Search for the cell housing the specified text and yield its [x, y] center coordinate. 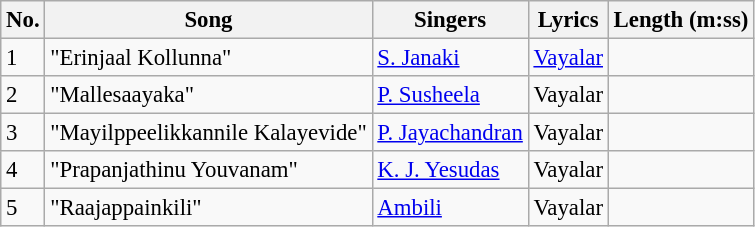
Ambili [450, 208]
"Erinjaal Kollunna" [208, 58]
"Prapanjathinu Youvanam" [208, 170]
No. [23, 20]
5 [23, 208]
"Mayilppeelikkannile Kalayevide" [208, 133]
3 [23, 133]
P. Jayachandran [450, 133]
Lyrics [568, 20]
4 [23, 170]
Length (m:ss) [680, 20]
"Raajappainkili" [208, 208]
1 [23, 58]
P. Susheela [450, 95]
Singers [450, 20]
Song [208, 20]
"Mallesaayaka" [208, 95]
2 [23, 95]
S. Janaki [450, 58]
K. J. Yesudas [450, 170]
